Return [x, y] of the center of cell containing provided text 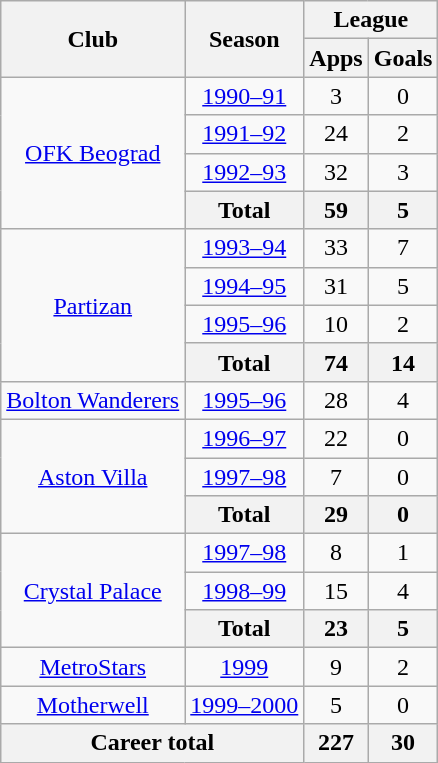
Crystal Palace [93, 591]
15 [336, 591]
Club [93, 39]
10 [336, 324]
OFK Beograd [93, 153]
Goals [403, 58]
Partizan [93, 305]
1999–2000 [244, 705]
8 [336, 553]
59 [336, 210]
1998–99 [244, 591]
1992–93 [244, 172]
Apps [336, 58]
31 [336, 286]
1993–94 [244, 248]
1999 [244, 667]
1996–97 [244, 438]
1 [403, 553]
League [371, 20]
MetroStars [93, 667]
1990–91 [244, 96]
29 [336, 515]
9 [336, 667]
Season [244, 39]
14 [403, 362]
Motherwell [93, 705]
24 [336, 134]
74 [336, 362]
33 [336, 248]
Bolton Wanderers [93, 400]
227 [336, 743]
30 [403, 743]
1991–92 [244, 134]
Aston Villa [93, 476]
23 [336, 629]
28 [336, 400]
1994–95 [244, 286]
22 [336, 438]
Career total [152, 743]
32 [336, 172]
